Capture the cell that displays the provided text and extract its (X, Y) central coordinate. 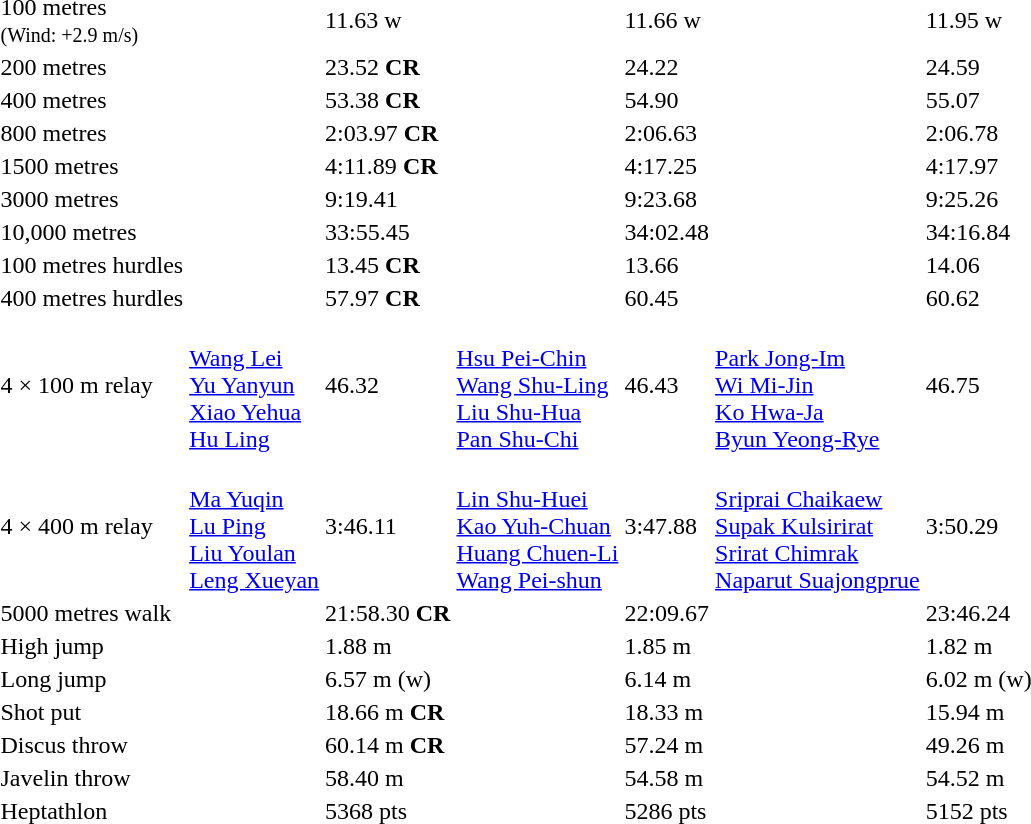
6.57 m (w) (388, 679)
54.58 m (667, 778)
46.43 (667, 385)
3:47.88 (667, 526)
23.52 CR (388, 67)
9:23.68 (667, 199)
34:02.48 (667, 232)
2:06.63 (667, 133)
Wang LeiYu YanyunXiao YehuaHu Ling (254, 385)
6.14 m (667, 679)
60.45 (667, 298)
22:09.67 (667, 613)
Hsu Pei-ChinWang Shu-LingLiu Shu-HuaPan Shu-Chi (538, 385)
33:55.45 (388, 232)
53.38 CR (388, 100)
4:11.89 CR (388, 166)
Park Jong-ImWi Mi-JinKo Hwa-JaByun Yeong-Rye (818, 385)
13.45 CR (388, 265)
1.88 m (388, 646)
2:03.97 CR (388, 133)
24.22 (667, 67)
3:46.11 (388, 526)
4:17.25 (667, 166)
13.66 (667, 265)
1.85 m (667, 646)
60.14 m CR (388, 745)
46.32 (388, 385)
57.97 CR (388, 298)
9:19.41 (388, 199)
57.24 m (667, 745)
18.33 m (667, 712)
Ma YuqinLu PingLiu YoulanLeng Xueyan (254, 526)
Lin Shu-HueiKao Yuh-ChuanHuang Chuen-LiWang Pei-shun (538, 526)
58.40 m (388, 778)
18.66 m CR (388, 712)
Sriprai ChaikaewSupak KulsiriratSrirat ChimrakNaparut Suajongprue (818, 526)
54.90 (667, 100)
21:58.30 CR (388, 613)
